Return the (x, y) coordinate for the center point of the cell that contains the specified text.  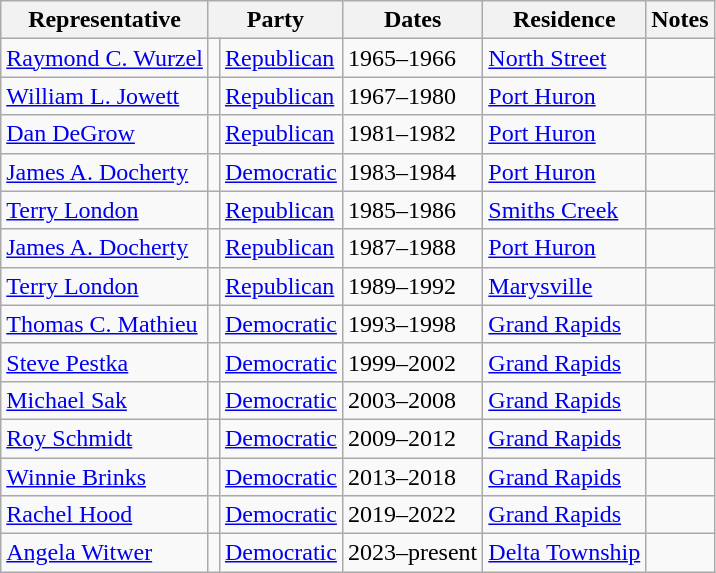
Winnie Brinks (105, 477)
Marysville (564, 286)
2013–2018 (412, 477)
Angela Witwer (105, 553)
1981–1982 (412, 134)
Notes (680, 20)
Delta Township (564, 553)
1993–1998 (412, 324)
William L. Jowett (105, 96)
Steve Pestka (105, 362)
2019–2022 (412, 515)
Party (275, 20)
Residence (564, 20)
Rachel Hood (105, 515)
Michael Sak (105, 400)
Smiths Creek (564, 210)
1989–1992 (412, 286)
Raymond C. Wurzel (105, 58)
Thomas C. Mathieu (105, 324)
Roy Schmidt (105, 438)
1999–2002 (412, 362)
2009–2012 (412, 438)
1983–1984 (412, 172)
Dates (412, 20)
1967–1980 (412, 96)
Dan DeGrow (105, 134)
2003–2008 (412, 400)
1965–1966 (412, 58)
1987–1988 (412, 248)
1985–1986 (412, 210)
North Street (564, 58)
2023–present (412, 553)
Representative (105, 20)
